Provide the (x, y) coordinate of the cell's center where the given text is located.  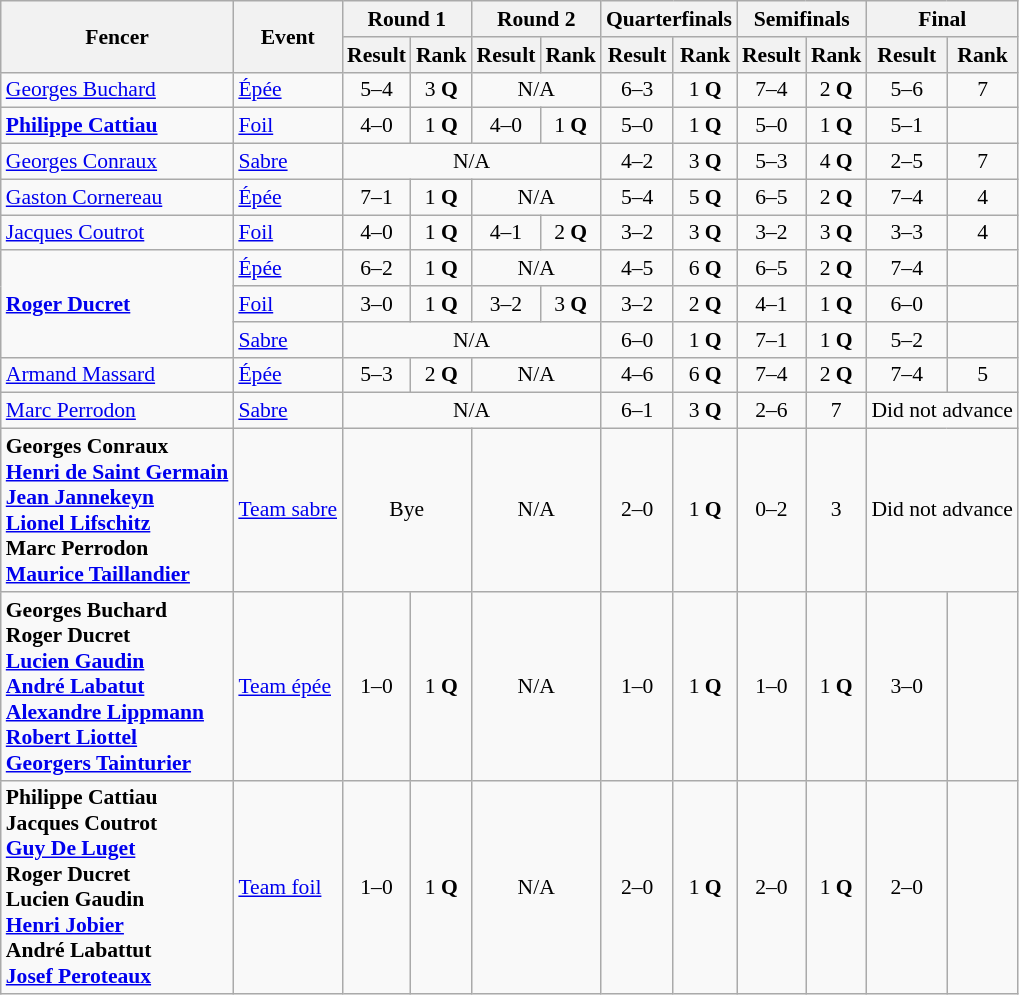
Jacques Coutrot (118, 233)
Round 2 (536, 19)
Event (288, 36)
Philippe Cattiau Jacques Coutrot Guy De Luget Roger Ducret Lucien Gaudin Henri Jobier André Labattut Josef Peroteaux (118, 887)
Georges Conraux Henri de Saint Germain Jean Jannekeyn Lionel Lifschitz Marc Perrodon Maurice Taillandier (118, 510)
6–1 (637, 411)
Final (942, 19)
Roger Ducret (118, 304)
Georges Buchard Roger Ducret Lucien Gaudin André Labatut Alexandre Lippmann Robert Liottel Georgers Tainturier (118, 686)
5–1 (906, 126)
2–5 (906, 162)
Bye (406, 510)
4–2 (637, 162)
Semifinals (802, 19)
3–3 (906, 233)
Quarterfinals (669, 19)
Marc Perrodon (118, 411)
Team sabre (288, 510)
3 (836, 510)
Round 1 (406, 19)
6–2 (376, 269)
Team foil (288, 887)
4 Q (836, 162)
5 (982, 375)
Fencer (118, 36)
0–2 (772, 510)
Armand Massard (118, 375)
Team épée (288, 686)
Georges Conraux (118, 162)
5–6 (906, 90)
Georges Buchard (118, 90)
Gaston Cornereau (118, 197)
4–5 (637, 269)
5–2 (906, 340)
2–6 (772, 411)
Philippe Cattiau (118, 126)
4–6 (637, 375)
6–3 (637, 90)
5 Q (705, 197)
